Locate the cell with the specified text and output its [x, y] center coordinate. 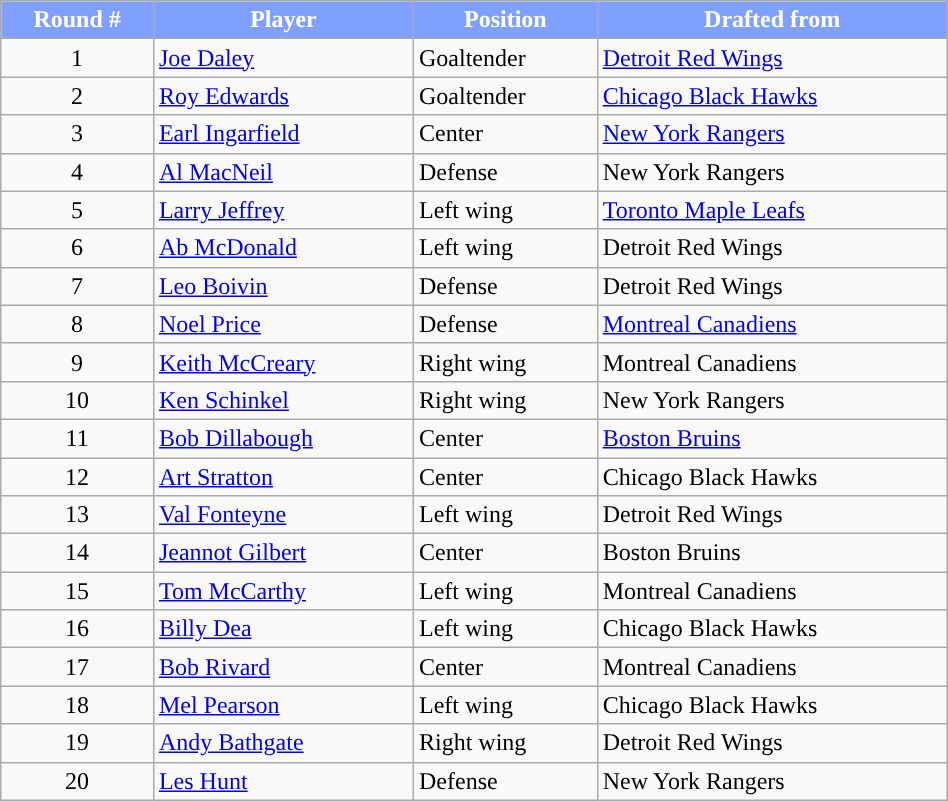
Les Hunt [283, 781]
3 [78, 134]
2 [78, 96]
17 [78, 667]
Keith McCreary [283, 362]
Val Fonteyne [283, 515]
19 [78, 743]
Art Stratton [283, 477]
18 [78, 705]
16 [78, 629]
Roy Edwards [283, 96]
Position [505, 20]
Drafted from [772, 20]
8 [78, 324]
Mel Pearson [283, 705]
Bob Rivard [283, 667]
11 [78, 438]
1 [78, 58]
Al MacNeil [283, 172]
Noel Price [283, 324]
5 [78, 210]
Billy Dea [283, 629]
13 [78, 515]
20 [78, 781]
7 [78, 286]
Bob Dillabough [283, 438]
10 [78, 400]
Leo Boivin [283, 286]
14 [78, 553]
Tom McCarthy [283, 591]
9 [78, 362]
15 [78, 591]
Jeannot Gilbert [283, 553]
Andy Bathgate [283, 743]
Player [283, 20]
Toronto Maple Leafs [772, 210]
Larry Jeffrey [283, 210]
Ken Schinkel [283, 400]
Ab McDonald [283, 248]
4 [78, 172]
Round # [78, 20]
Earl Ingarfield [283, 134]
6 [78, 248]
Joe Daley [283, 58]
12 [78, 477]
